Provide the [X, Y] coordinate of the cell's center where the given text is located.  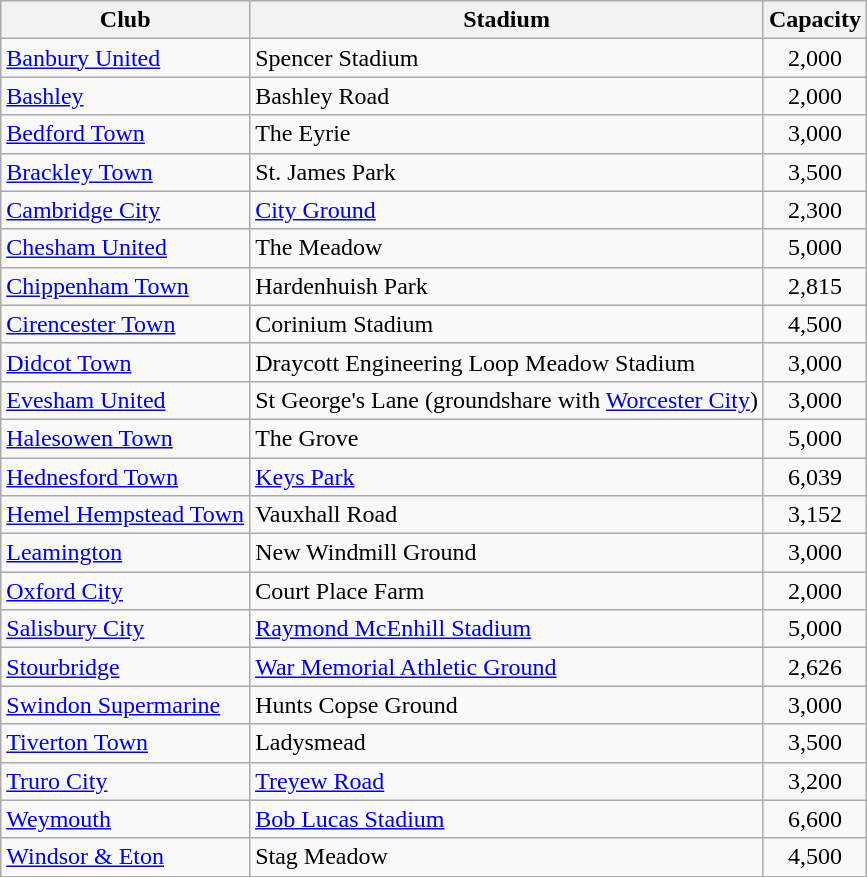
The Meadow [507, 248]
Bashley [126, 96]
3,200 [814, 781]
Cambridge City [126, 210]
Corinium Stadium [507, 324]
Halesowen Town [126, 438]
Bob Lucas Stadium [507, 819]
Swindon Supermarine [126, 705]
War Memorial Athletic Ground [507, 667]
Bedford Town [126, 134]
The Eyrie [507, 134]
Chesham United [126, 248]
Spencer Stadium [507, 58]
Evesham United [126, 400]
Draycott Engineering Loop Meadow Stadium [507, 362]
New Windmill Ground [507, 553]
St. James Park [507, 172]
Weymouth [126, 819]
Keys Park [507, 477]
Salisbury City [126, 629]
Leamington [126, 553]
Hardenhuish Park [507, 286]
Stadium [507, 20]
Ladysmead [507, 743]
Club [126, 20]
Windsor & Eton [126, 857]
Stourbridge [126, 667]
6,600 [814, 819]
Oxford City [126, 591]
Cirencester Town [126, 324]
3,152 [814, 515]
Treyew Road [507, 781]
Hednesford Town [126, 477]
Capacity [814, 20]
2,300 [814, 210]
Banbury United [126, 58]
Truro City [126, 781]
The Grove [507, 438]
Hunts Copse Ground [507, 705]
Stag Meadow [507, 857]
2,626 [814, 667]
St George's Lane (groundshare with Worcester City) [507, 400]
City Ground [507, 210]
Chippenham Town [126, 286]
Raymond McEnhill Stadium [507, 629]
2,815 [814, 286]
Didcot Town [126, 362]
6,039 [814, 477]
Court Place Farm [507, 591]
Bashley Road [507, 96]
Brackley Town [126, 172]
Vauxhall Road [507, 515]
Hemel Hempstead Town [126, 515]
Tiverton Town [126, 743]
